Pinpoint the cell where the given text exists, returning its [X, Y] midpoint coordinate. 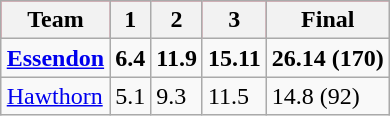
6.4 [130, 58]
Team [55, 20]
Final [328, 20]
26.14 (170) [328, 58]
Hawthorn [55, 96]
11.9 [177, 58]
5.1 [130, 96]
2 [177, 20]
11.5 [234, 96]
9.3 [177, 96]
Essendon [55, 58]
3 [234, 20]
15.11 [234, 58]
14.8 (92) [328, 96]
1 [130, 20]
